Return the [X, Y] coordinate for the center point of the cell that contains the specified text.  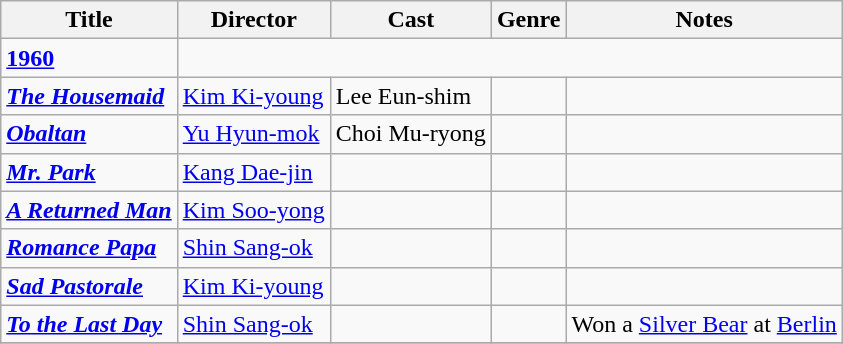
Sad Pastorale [89, 286]
To the Last Day [89, 324]
Romance Papa [89, 248]
Won a Silver Bear at Berlin [704, 324]
1960 [89, 58]
Kang Dae-jin [254, 172]
Obaltan [89, 134]
Lee Eun-shim [410, 96]
Notes [704, 20]
Genre [528, 20]
Director [254, 20]
Cast [410, 20]
A Returned Man [89, 210]
Title [89, 20]
The Housemaid [89, 96]
Choi Mu-ryong [410, 134]
Yu Hyun-mok [254, 134]
Mr. Park [89, 172]
Kim Soo-yong [254, 210]
